Return the (X, Y) coordinate for the center point of the cell that contains the specified text.  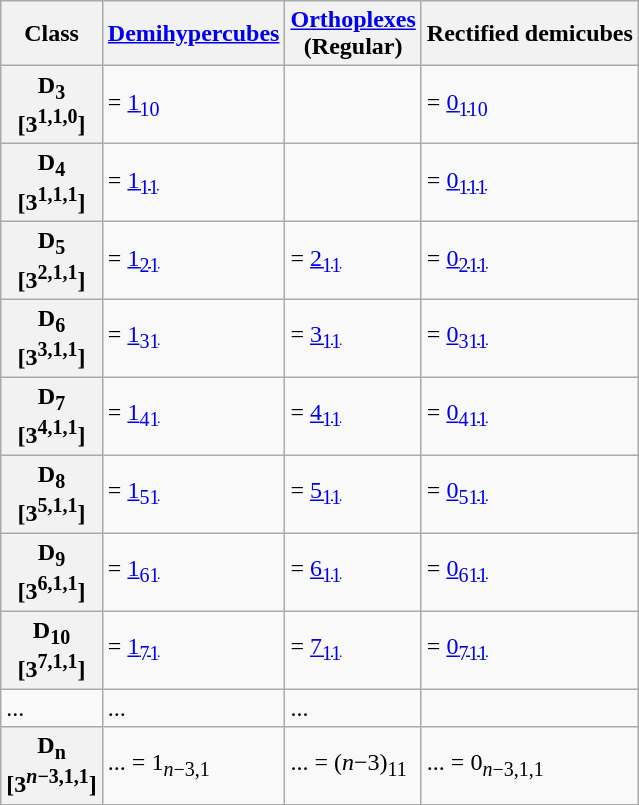
= 311 (353, 338)
D9[36,1,1] (52, 572)
D8[35,1,1] (52, 494)
= 110 (194, 105)
= 611 (353, 572)
D10[37,1,1] (52, 650)
= 121 (194, 260)
D6[33,1,1] (52, 338)
= 711 (353, 650)
D7[34,1,1] (52, 416)
= 0511 (530, 494)
= 0711 (530, 650)
... = (n−3)11 (353, 766)
... = 1n−3,1 (194, 766)
Orthoplexes(Regular) (353, 34)
= 511 (353, 494)
= 171 (194, 650)
... = 0n−3,1,1 (530, 766)
Class (52, 34)
= 141 (194, 416)
D3[31,1,0] (52, 105)
= 411 (353, 416)
= 0111 (530, 183)
Demihypercubes (194, 34)
= 151 (194, 494)
= 111 (194, 183)
= 0311 (530, 338)
D4[31,1,1] (52, 183)
= 0211 (530, 260)
= 0611 (530, 572)
= 0110 (530, 105)
Rectified demicubes (530, 34)
D5[32,1,1] (52, 260)
= 161 (194, 572)
Dn[3n−3,1,1] (52, 766)
= 131 (194, 338)
= 0411 (530, 416)
= 211 (353, 260)
